Extract the (x, y) coordinate from the center of the cell holding the provided text.  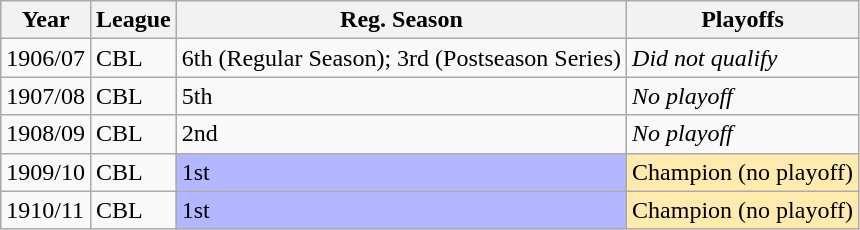
5th (401, 96)
1910/11 (46, 210)
1906/07 (46, 58)
1908/09 (46, 134)
2nd (401, 134)
Playoffs (743, 20)
1909/10 (46, 172)
League (133, 20)
6th (Regular Season); 3rd (Postseason Series) (401, 58)
Year (46, 20)
Did not qualify (743, 58)
Reg. Season (401, 20)
1907/08 (46, 96)
